Extract the (x, y) coordinate from the center of the cell holding the provided text.  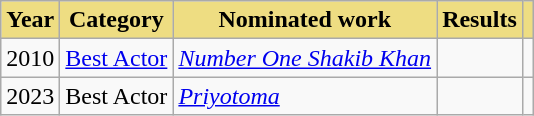
Priyotoma (305, 96)
2023 (30, 96)
Nominated work (305, 20)
Year (30, 20)
2010 (30, 58)
Results (480, 20)
Number One Shakib Khan (305, 58)
Category (116, 20)
